Return (X, Y) of the center of cell containing provided text 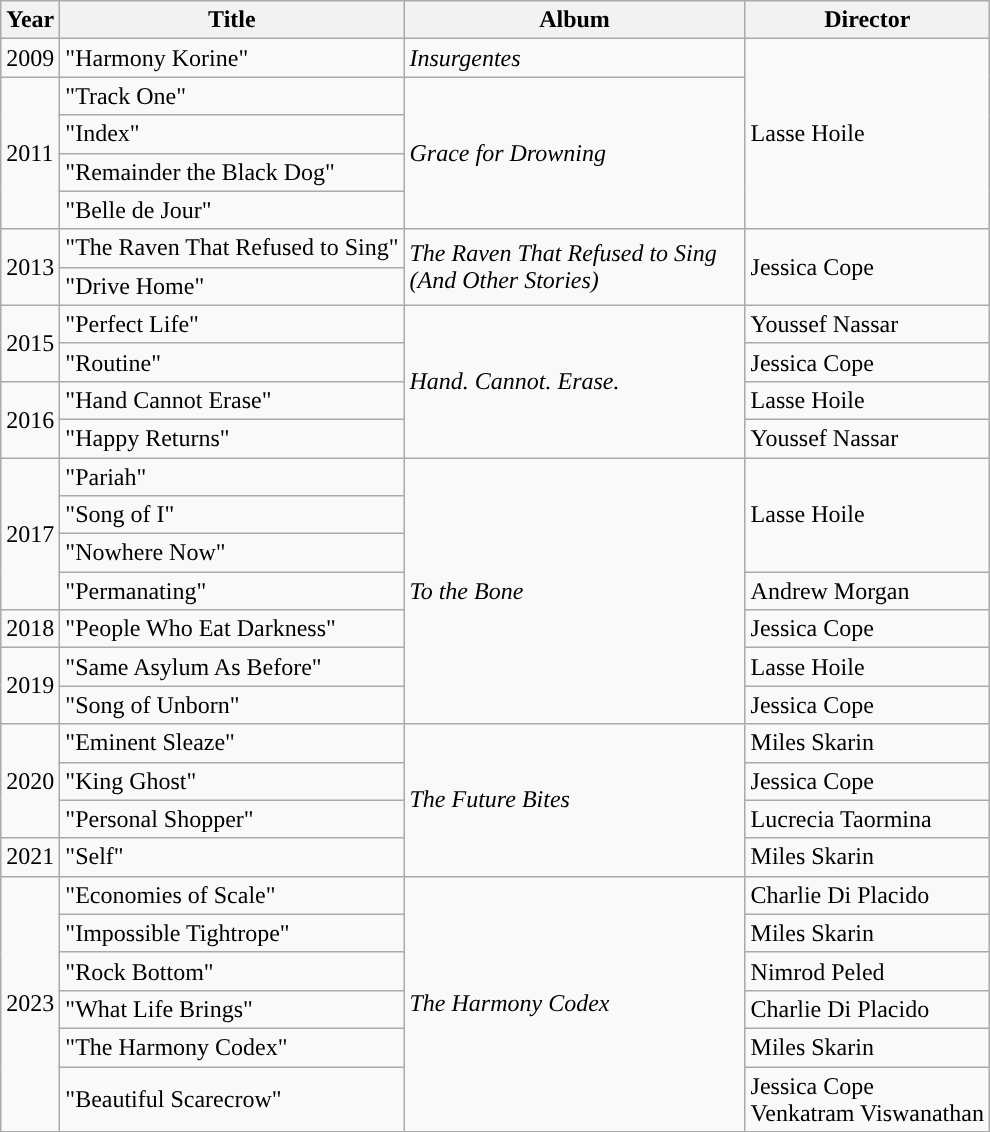
The Harmony Codex (574, 1004)
Title (232, 20)
Lucrecia Taormina (867, 819)
2018 (30, 629)
Album (574, 20)
"People Who Eat Darkness" (232, 629)
Andrew Morgan (867, 591)
Hand. Cannot. Erase. (574, 381)
Nimrod Peled (867, 971)
2021 (30, 857)
"Belle de Jour" (232, 210)
2017 (30, 534)
"King Ghost" (232, 781)
"Eminent Sleaze" (232, 743)
"Impossible Tightrope" (232, 933)
2009 (30, 58)
2023 (30, 1004)
The Future Bites (574, 800)
Director (867, 20)
"Beautiful Scarecrow" (232, 1098)
2019 (30, 686)
2015 (30, 343)
"Remainder the Black Dog" (232, 172)
"Personal Shopper" (232, 819)
"What Life Brings" (232, 1009)
"Routine" (232, 362)
"Perfect Life" (232, 324)
"Pariah" (232, 477)
"The Raven That Refused to Sing" (232, 248)
"Economies of Scale" (232, 895)
2020 (30, 781)
Insurgentes (574, 58)
"Track One" (232, 96)
Jessica CopeVenkatram Viswanathan (867, 1098)
2013 (30, 267)
Year (30, 20)
Grace for Drowning (574, 153)
"Song of Unborn" (232, 705)
2011 (30, 153)
"Hand Cannot Erase" (232, 400)
"Drive Home" (232, 286)
"Rock Bottom" (232, 971)
To the Bone (574, 591)
"Same Asylum As Before" (232, 667)
2016 (30, 419)
"Song of I" (232, 515)
"Happy Returns" (232, 438)
"Permanating" (232, 591)
"Index" (232, 134)
"The Harmony Codex" (232, 1047)
"Harmony Korine" (232, 58)
"Nowhere Now" (232, 553)
"Self" (232, 857)
The Raven That Refused to Sing (And Other Stories) (574, 267)
